For the text-containing cell, return its midpoint in (X, Y) coordinate format. 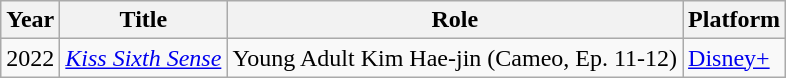
Platform (734, 20)
Disney+ (734, 58)
Year (30, 20)
Title (144, 20)
Young Adult Kim Hae-jin (Cameo, Ep. 11-12) (455, 58)
Role (455, 20)
2022 (30, 58)
Kiss Sixth Sense (144, 58)
